Capture the cell that displays the provided text and extract its (x, y) central coordinate. 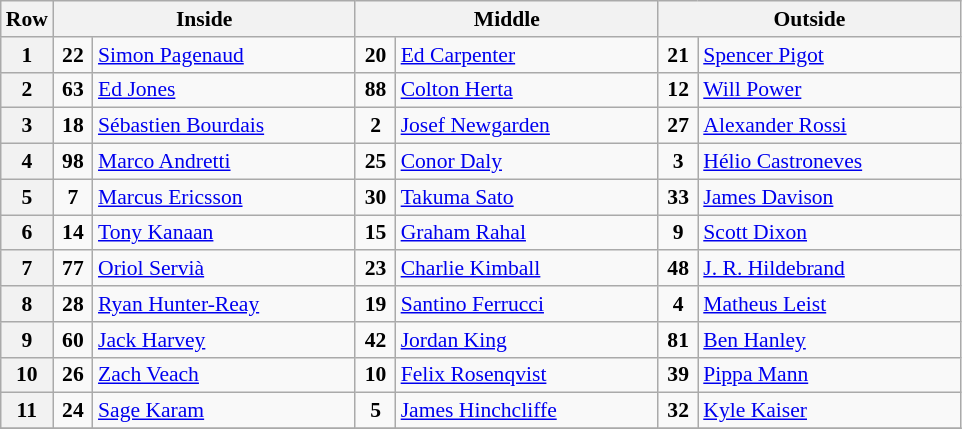
Sébastien Bourdais (224, 126)
24 (73, 411)
98 (73, 162)
15 (375, 233)
39 (678, 375)
Ryan Hunter-Reay (224, 304)
6 (27, 233)
Santino Ferrucci (527, 304)
Hélio Castroneves (829, 162)
Row (27, 19)
Will Power (829, 90)
Oriol Servià (224, 269)
19 (375, 304)
30 (375, 197)
Colton Herta (527, 90)
1 (27, 55)
8 (27, 304)
Tony Kanaan (224, 233)
Graham Rahal (527, 233)
Alexander Rossi (829, 126)
Ben Hanley (829, 340)
12 (678, 90)
63 (73, 90)
28 (73, 304)
James Davison (829, 197)
Ed Jones (224, 90)
J. R. Hildebrand (829, 269)
11 (27, 411)
27 (678, 126)
33 (678, 197)
Josef Newgarden (527, 126)
Pippa Mann (829, 375)
Marcus Ericsson (224, 197)
18 (73, 126)
James Hinchcliffe (527, 411)
Kyle Kaiser (829, 411)
Takuma Sato (527, 197)
Marco Andretti (224, 162)
22 (73, 55)
21 (678, 55)
Ed Carpenter (527, 55)
88 (375, 90)
25 (375, 162)
32 (678, 411)
Middle (506, 19)
14 (73, 233)
77 (73, 269)
26 (73, 375)
Jordan King (527, 340)
42 (375, 340)
Jack Harvey (224, 340)
Scott Dixon (829, 233)
Spencer Pigot (829, 55)
Outside (810, 19)
Zach Veach (224, 375)
Charlie Kimball (527, 269)
48 (678, 269)
Felix Rosenqvist (527, 375)
20 (375, 55)
Inside (204, 19)
Sage Karam (224, 411)
23 (375, 269)
81 (678, 340)
60 (73, 340)
Simon Pagenaud (224, 55)
Conor Daly (527, 162)
Matheus Leist (829, 304)
